Capture the cell that displays the provided text and extract its (X, Y) central coordinate. 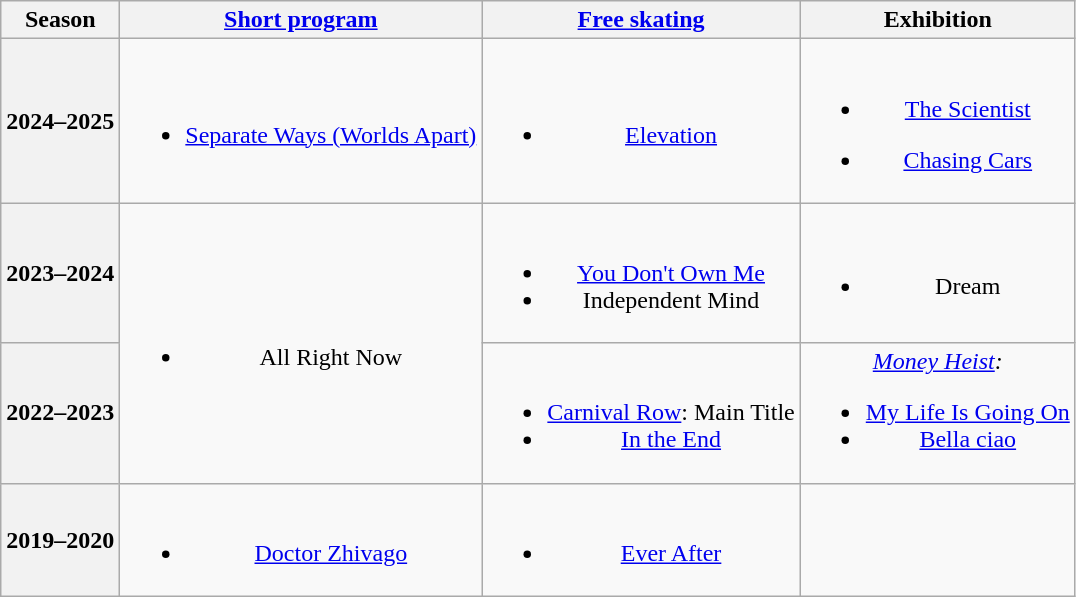
Doctor Zhivago (301, 540)
Exhibition (938, 20)
All Right Now (301, 343)
2023–2024 (60, 273)
2024–2025 (60, 121)
Ever After (641, 540)
Elevation (641, 121)
Short program (301, 20)
Free skating (641, 20)
You Don't Own Me Independent Mind (641, 273)
The Scientist Chasing Cars (938, 121)
Money Heist:My Life Is Going On Bella ciao (938, 413)
Carnival Row: Main Title In the End (641, 413)
2022–2023 (60, 413)
Dream (938, 273)
Separate Ways (Worlds Apart) (301, 121)
2019–2020 (60, 540)
Season (60, 20)
